Provide the [x, y] coordinate of the cell's center where the given text is located.  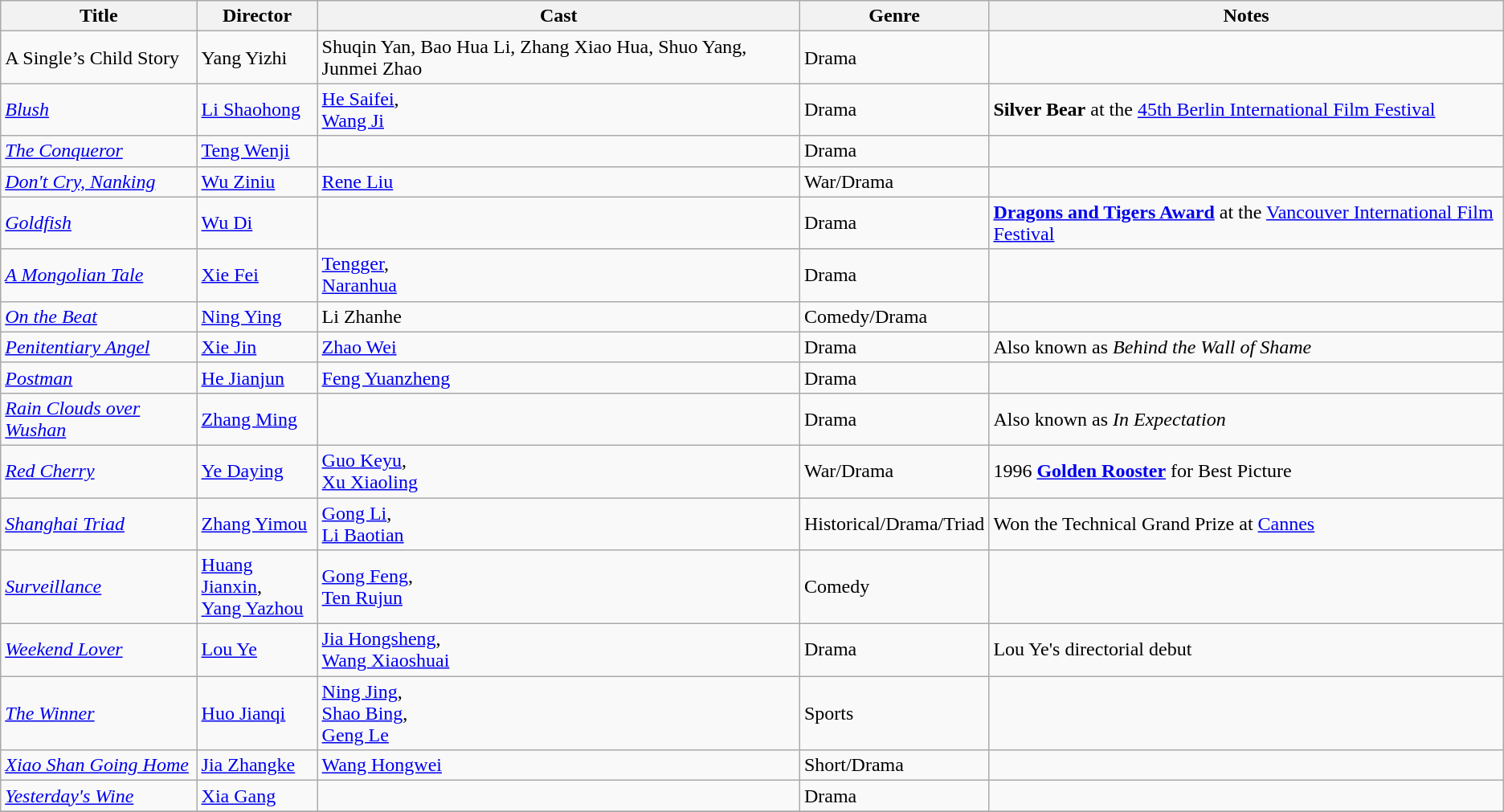
Xie Jin [257, 347]
1996 Golden Rooster for Best Picture [1246, 471]
Yesterday's Wine [99, 796]
Ning Ying [257, 316]
Jia Hongsheng,Wang Xiaoshuai [558, 651]
Xie Fei [257, 275]
Surveillance [99, 587]
Goldfish [99, 223]
Tengger,Naranhua [558, 275]
Zhao Wei [558, 347]
Also known as Behind the Wall of Shame [1246, 347]
Title [99, 16]
On the Beat [99, 316]
Lou Ye [257, 651]
Sports [893, 713]
Ning Jing,Shao Bing,Geng Le [558, 713]
Notes [1246, 16]
Gong Feng,Ten Rujun [558, 587]
Teng Wenji [257, 151]
Also known as In Expectation [1246, 419]
Rene Liu [558, 182]
Shuqin Yan, Bao Hua Li, Zhang Xiao Hua, Shuo Yang, Junmei Zhao [558, 58]
Huo Jianqi [257, 713]
Jia Zhangke [257, 765]
Genre [893, 16]
Wang Hongwei [558, 765]
The Winner [99, 713]
A Mongolian Tale [99, 275]
Weekend Lover [99, 651]
Gong Li,Li Baotian [558, 524]
Lou Ye's directorial debut [1246, 651]
Xiao Shan Going Home [99, 765]
Won the Technical Grand Prize at Cannes [1246, 524]
The Conqueror [99, 151]
He Jianjun [257, 377]
Feng Yuanzheng [558, 377]
He Saifei,Wang Ji [558, 109]
Li Zhanhe [558, 316]
Yang Yizhi [257, 58]
Shanghai Triad [99, 524]
Wu Di [257, 223]
Dragons and Tigers Award at the Vancouver International Film Festival [1246, 223]
Zhang Ming [257, 419]
Rain Clouds over Wushan [99, 419]
Silver Bear at the 45th Berlin International Film Festival [1246, 109]
Director [257, 16]
Don't Cry, Nanking [99, 182]
Short/Drama [893, 765]
Huang Jianxin,Yang Yazhou [257, 587]
Ye Daying [257, 471]
A Single’s Child Story [99, 58]
Wu Ziniu [257, 182]
Xia Gang [257, 796]
Cast [558, 16]
Comedy [893, 587]
Blush [99, 109]
Postman [99, 377]
Red Cherry [99, 471]
Historical/Drama/Triad [893, 524]
Comedy/Drama [893, 316]
Zhang Yimou [257, 524]
Penitentiary Angel [99, 347]
Guo Keyu,Xu Xiaoling [558, 471]
Li Shaohong [257, 109]
